Capture the cell that displays the provided text and extract its (x, y) central coordinate. 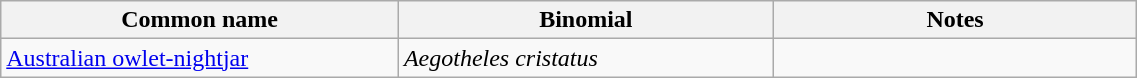
Aegotheles cristatus (586, 58)
Binomial (586, 20)
Notes (955, 20)
Australian owlet-nightjar (200, 58)
Common name (200, 20)
